Return [X, Y] of the center of cell containing provided text 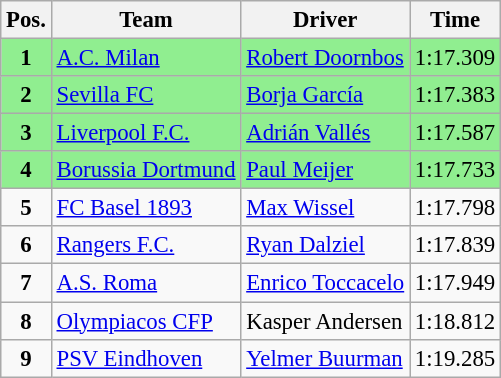
9 [26, 358]
Olympiacos CFP [146, 321]
FC Basel 1893 [146, 208]
Yelmer Buurman [326, 358]
Enrico Toccacelo [326, 283]
3 [26, 133]
A.C. Milan [146, 58]
7 [26, 283]
1:17.949 [456, 283]
5 [26, 208]
Paul Meijer [326, 170]
1 [26, 58]
Pos. [26, 20]
Rangers F.C. [146, 245]
Max Wissel [326, 208]
Borja García [326, 95]
Robert Doornbos [326, 58]
1:19.285 [456, 358]
6 [26, 245]
1:17.309 [456, 58]
Borussia Dortmund [146, 170]
Kasper Andersen [326, 321]
1:18.812 [456, 321]
1:17.798 [456, 208]
Team [146, 20]
Ryan Dalziel [326, 245]
Liverpool F.C. [146, 133]
Time [456, 20]
8 [26, 321]
1:17.839 [456, 245]
Adrián Vallés [326, 133]
PSV Eindhoven [146, 358]
Sevilla FC [146, 95]
1:17.587 [456, 133]
2 [26, 95]
A.S. Roma [146, 283]
4 [26, 170]
1:17.733 [456, 170]
1:17.383 [456, 95]
Driver [326, 20]
